Locate the cell with the specified text and output its [X, Y] center coordinate. 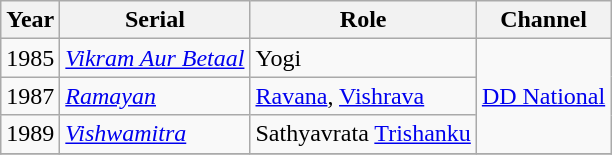
Serial [155, 20]
1985 [30, 58]
Vikram Aur Betaal [155, 58]
DD National [543, 96]
Year [30, 20]
Ramayan [155, 96]
Vishwamitra [155, 134]
Channel [543, 20]
1989 [30, 134]
Sathyavrata Trishanku [363, 134]
Ravana, Vishrava [363, 96]
Role [363, 20]
1987 [30, 96]
Yogi [363, 58]
